For the text-containing cell, return its midpoint in (x, y) coordinate format. 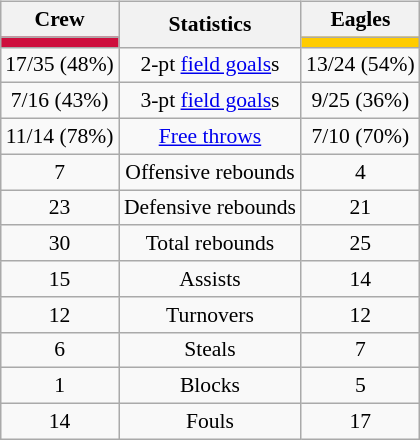
Total rebounds (210, 243)
11/14 (78%) (60, 136)
13/24 (54%) (360, 65)
25 (360, 243)
Free throws (210, 136)
Statistics (210, 24)
9/25 (36%) (360, 101)
Eagles (360, 19)
23 (60, 208)
Steals (210, 350)
3-pt field goalss (210, 101)
5 (360, 386)
1 (60, 386)
6 (60, 350)
7/10 (70%) (360, 136)
15 (60, 279)
17 (360, 421)
Turnovers (210, 314)
7/16 (43%) (60, 101)
Blocks (210, 386)
21 (360, 208)
Fouls (210, 421)
4 (360, 172)
Offensive rebounds (210, 172)
Assists (210, 279)
Crew (60, 19)
17/35 (48%) (60, 65)
Defensive rebounds (210, 208)
2-pt field goalss (210, 65)
30 (60, 243)
